Provide the [X, Y] coordinate of the cell's center where the given text is located.  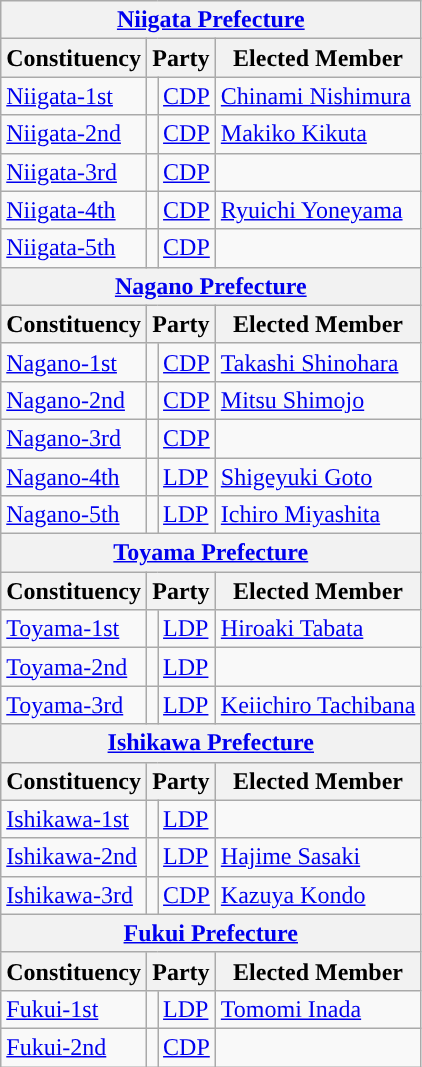
Nagano-5th [74, 515]
Toyama-3rd [74, 705]
Nagano-2nd [74, 400]
Niigata-5th [74, 248]
Niigata-3rd [74, 172]
Ishikawa-1st [74, 819]
Ichiro Miyashita [318, 515]
Toyama-1st [74, 629]
Mitsu Shimojo [318, 400]
Niigata-1st [74, 96]
Makiko Kikuta [318, 134]
Nagano-4th [74, 477]
Niigata Prefecture [211, 20]
Ishikawa-3rd [74, 895]
Nagano Prefecture [211, 286]
Fukui-1st [74, 1009]
Shigeyuki Goto [318, 477]
Fukui Prefecture [211, 933]
Ishikawa Prefecture [211, 743]
Hiroaki Tabata [318, 629]
Chinami Nishimura [318, 96]
Fukui-2nd [74, 1047]
Tomomi Inada [318, 1009]
Ishikawa-2nd [74, 857]
Ryuichi Yoneyama [318, 210]
Niigata-2nd [74, 134]
Toyama Prefecture [211, 553]
Hajime Sasaki [318, 857]
Niigata-4th [74, 210]
Nagano-3rd [74, 438]
Keiichiro Tachibana [318, 705]
Nagano-1st [74, 362]
Takashi Shinohara [318, 362]
Toyama-2nd [74, 667]
Kazuya Kondo [318, 895]
